From the cell containing the given text, extract its center point as [X, Y] coordinate. 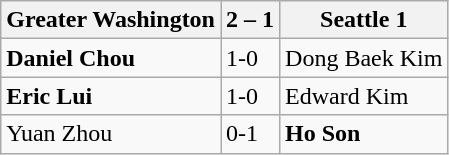
Greater Washington [111, 20]
0-1 [250, 134]
Seattle 1 [364, 20]
Daniel Chou [111, 58]
Yuan Zhou [111, 134]
Dong Baek Kim [364, 58]
Eric Lui [111, 96]
2 – 1 [250, 20]
Ho Son [364, 134]
Edward Kim [364, 96]
